Return (x, y) of the center of cell containing provided text 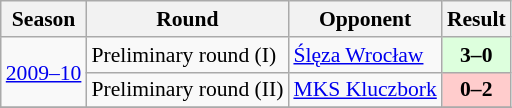
Opponent (364, 19)
Preliminary round (I) (187, 55)
MKS Kluczbork (364, 90)
Season (44, 19)
Ślęza Wrocław (364, 55)
0–2 (476, 90)
Preliminary round (II) (187, 90)
Result (476, 19)
2009–10 (44, 72)
Round (187, 19)
3–0 (476, 55)
